Locate the cell with the specified text and output its (x, y) center coordinate. 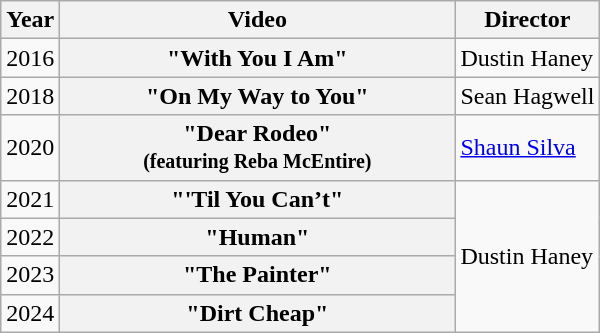
Director (528, 20)
"The Painter" (258, 275)
Sean Hagwell (528, 96)
"Human" (258, 237)
Video (258, 20)
2021 (30, 199)
2022 (30, 237)
Shaun Silva (528, 148)
"'Til You Can’t" (258, 199)
Year (30, 20)
2020 (30, 148)
"Dirt Cheap" (258, 313)
2016 (30, 58)
2024 (30, 313)
"On My Way to You" (258, 96)
2018 (30, 96)
2023 (30, 275)
"With You I Am" (258, 58)
"Dear Rodeo"(featuring Reba McEntire) (258, 148)
